Detect which cell encompasses the target text, then output its (x, y) center coordinate. 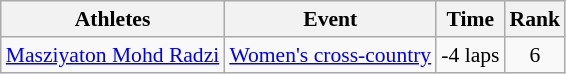
-4 laps (470, 55)
6 (536, 55)
Time (470, 19)
Women's cross-country (330, 55)
Athletes (113, 19)
Rank (536, 19)
Event (330, 19)
Masziyaton Mohd Radzi (113, 55)
